For the text-containing cell, return its midpoint in [X, Y] coordinate format. 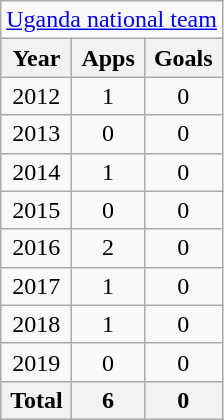
2013 [36, 134]
Year [36, 58]
Total [36, 400]
2014 [36, 172]
2017 [36, 286]
2019 [36, 362]
Goals [183, 58]
6 [108, 400]
2016 [36, 248]
2018 [36, 324]
2015 [36, 210]
2 [108, 248]
Uganda national team [112, 20]
Apps [108, 58]
2012 [36, 96]
